Capture the cell that displays the provided text and extract its (x, y) central coordinate. 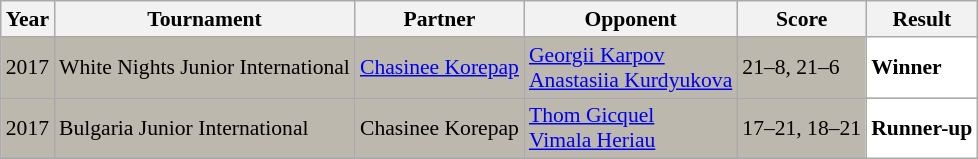
Year (28, 19)
Georgii Karpov Anastasiia Kurdyukova (630, 68)
Thom Gicquel Vimala Heriau (630, 128)
Runner-up (922, 128)
White Nights Junior International (204, 68)
Tournament (204, 19)
Bulgaria Junior International (204, 128)
Result (922, 19)
Opponent (630, 19)
21–8, 21–6 (802, 68)
Winner (922, 68)
17–21, 18–21 (802, 128)
Score (802, 19)
Partner (440, 19)
